Search for the cell housing the specified text and yield its (x, y) center coordinate. 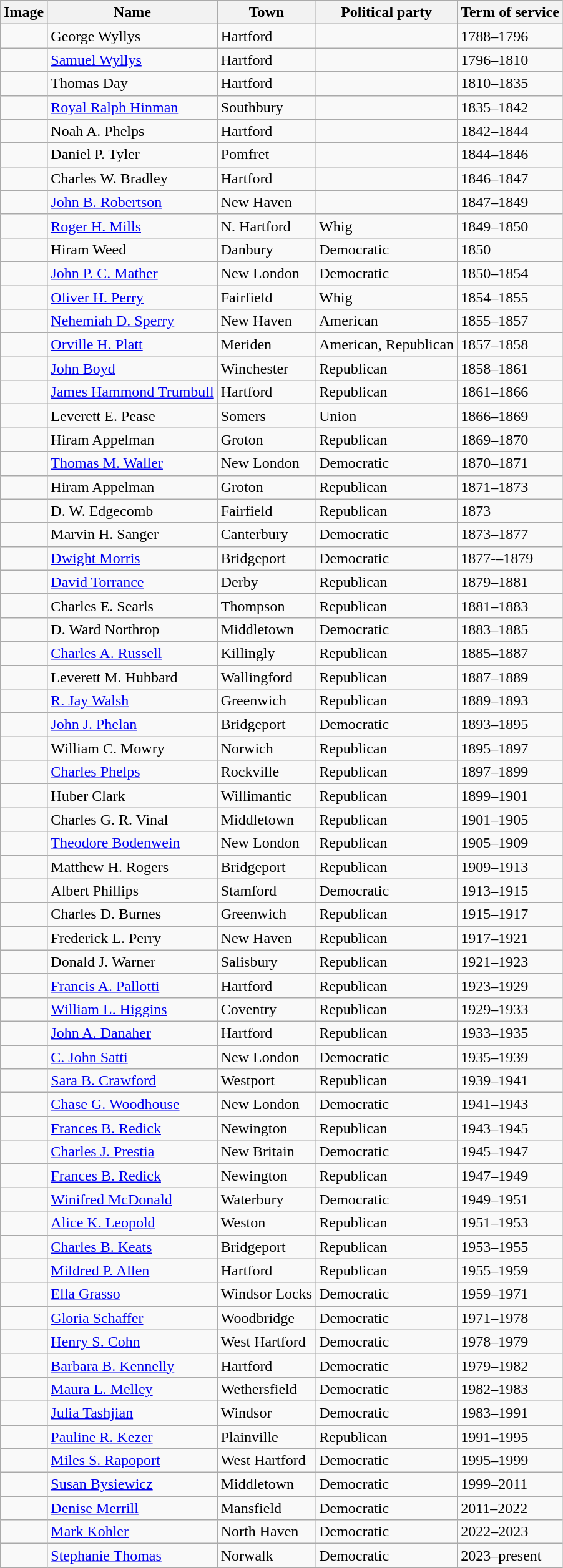
1945–1947 (511, 1152)
Leverett E. Pease (132, 416)
1883–1885 (511, 629)
Daniel P. Tyler (132, 155)
Charles E. Searls (132, 606)
Charles A. Russell (132, 653)
1855–1857 (511, 321)
Somers (266, 416)
Salisbury (266, 962)
Nehemiah D. Sperry (132, 321)
1999–2011 (511, 1484)
1949–1951 (511, 1199)
Name (132, 12)
1983–1991 (511, 1413)
John J. Phelan (132, 725)
Union (387, 416)
1889–1893 (511, 701)
Albert Phillips (132, 891)
Charles W. Bradley (132, 178)
Danbury (266, 249)
Meriden (266, 345)
Stamford (266, 891)
1844–1846 (511, 155)
1935–1939 (511, 1057)
1879–1881 (511, 582)
D. W. Edgecomb (132, 511)
Norwich (266, 748)
William C. Mowry (132, 748)
Pomfret (266, 155)
1847–1849 (511, 202)
James Hammond Trumbull (132, 392)
Roger H. Mills (132, 226)
Henry S. Cohn (132, 1342)
Wallingford (266, 677)
2011–2022 (511, 1508)
Weston (266, 1223)
1941–1943 (511, 1105)
1846–1847 (511, 178)
1895–1897 (511, 748)
John A. Danaher (132, 1033)
Thomas M. Waller (132, 463)
1933–1935 (511, 1033)
American, Republican (387, 345)
1796–1810 (511, 60)
1943–1945 (511, 1128)
1866–1869 (511, 416)
Winchester (266, 369)
Woodbridge (266, 1318)
1857–1858 (511, 345)
Oliver H. Perry (132, 298)
1849–1850 (511, 226)
Marvin H. Sanger (132, 535)
1871–1873 (511, 487)
Samuel Wyllys (132, 60)
1788–1796 (511, 36)
Huber Clark (132, 796)
1905–1909 (511, 843)
Barbara B. Kennelly (132, 1365)
North Haven (266, 1532)
Willimantic (266, 796)
Wethersfield (266, 1389)
1850–1854 (511, 273)
Alice K. Leopold (132, 1223)
1917–1921 (511, 938)
Matthew H. Rogers (132, 867)
1897–1899 (511, 772)
Thomas Day (132, 84)
1861–1866 (511, 392)
Maura L. Melley (132, 1389)
Political party (387, 12)
1982–1983 (511, 1389)
Coventry (266, 1009)
1877-–1879 (511, 558)
1858–1861 (511, 369)
Mark Kohler (132, 1532)
Stephanie Thomas (132, 1556)
1915–1917 (511, 914)
1842–1844 (511, 131)
New Britain (266, 1152)
1869–1870 (511, 440)
1899–1901 (511, 796)
Theodore Bodenwein (132, 843)
Windsor Locks (266, 1294)
Gloria Schaffer (132, 1318)
1939–1941 (511, 1081)
American (387, 321)
Frederick L. Perry (132, 938)
Southbury (266, 107)
1901–1905 (511, 820)
Charles B. Keats (132, 1247)
Julia Tashjian (132, 1413)
Charles D. Burnes (132, 914)
1995–1999 (511, 1461)
Westport (266, 1081)
Killingly (266, 653)
1971–1978 (511, 1318)
1850 (511, 249)
Dwight Morris (132, 558)
1929–1933 (511, 1009)
Royal Ralph Hinman (132, 107)
N. Hartford (266, 226)
William L. Higgins (132, 1009)
Denise Merrill (132, 1508)
Hiram Weed (132, 249)
John P. C. Mather (132, 273)
Orville H. Platt (132, 345)
Town (266, 12)
Pauline R. Kezer (132, 1436)
Charles J. Prestia (132, 1152)
1947–1949 (511, 1176)
Charles G. R. Vinal (132, 820)
Charles Phelps (132, 772)
1873–1877 (511, 535)
1959–1971 (511, 1294)
1979–1982 (511, 1365)
Mildred P. Allen (132, 1270)
Image (24, 12)
1885–1887 (511, 653)
2023–present (511, 1556)
Donald J. Warner (132, 962)
Chase G. Woodhouse (132, 1105)
Norwalk (266, 1556)
1951–1953 (511, 1223)
David Torrance (132, 582)
1835–1842 (511, 107)
Term of service (511, 12)
1978–1979 (511, 1342)
Ella Grasso (132, 1294)
Rockville (266, 772)
1810–1835 (511, 84)
John B. Robertson (132, 202)
Waterbury (266, 1199)
Noah A. Phelps (132, 131)
Susan Bysiewicz (132, 1484)
George Wyllys (132, 36)
Winifred McDonald (132, 1199)
Windsor (266, 1413)
1893–1895 (511, 725)
D. Ward Northrop (132, 629)
1921–1923 (511, 962)
1870–1871 (511, 463)
Mansfield (266, 1508)
2022–2023 (511, 1532)
1909–1913 (511, 867)
Francis A. Pallotti (132, 985)
John Boyd (132, 369)
R. Jay Walsh (132, 701)
1913–1915 (511, 891)
1887–1889 (511, 677)
1854–1855 (511, 298)
Sara B. Crawford (132, 1081)
Derby (266, 582)
Plainville (266, 1436)
1955–1959 (511, 1270)
C. John Satti (132, 1057)
1873 (511, 511)
Canterbury (266, 535)
Miles S. Rapoport (132, 1461)
Leverett M. Hubbard (132, 677)
1881–1883 (511, 606)
Thompson (266, 606)
1953–1955 (511, 1247)
1923–1929 (511, 985)
1991–1995 (511, 1436)
